Scan for the cell matching the given text and deliver its (x, y) coordinate at center. 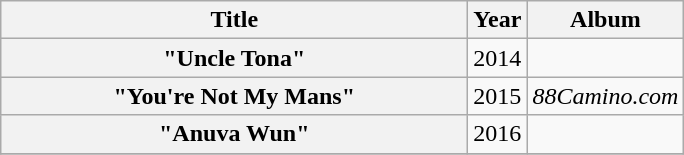
Title (234, 20)
Album (606, 20)
"You're Not My Mans" (234, 96)
2015 (498, 96)
"Anuva Wun" (234, 134)
88Camino.com (606, 96)
2014 (498, 58)
2016 (498, 134)
"Uncle Tona" (234, 58)
Year (498, 20)
